Output the (x, y) coordinate of the center of the cell containing the given text.  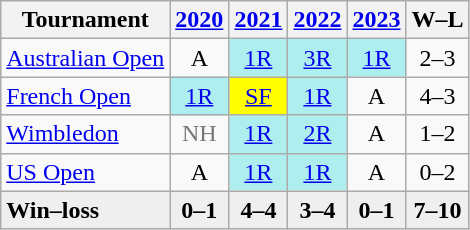
SF (258, 96)
1–2 (438, 134)
7–10 (438, 210)
2021 (258, 20)
US Open (86, 172)
0–2 (438, 172)
4–4 (258, 210)
2R (318, 134)
2023 (376, 20)
3–4 (318, 210)
2–3 (438, 58)
Australian Open (86, 58)
Win–loss (86, 210)
3R (318, 58)
2020 (200, 20)
W–L (438, 20)
Tournament (86, 20)
Wimbledon (86, 134)
4–3 (438, 96)
2022 (318, 20)
French Open (86, 96)
NH (200, 134)
